From the cell containing the given text, extract its center point as [X, Y] coordinate. 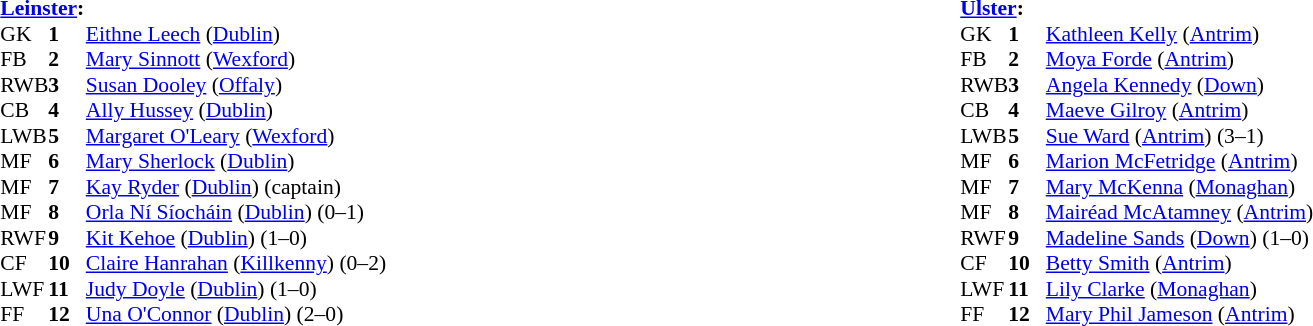
Orla Ní Síocháin (Dublin) (0–1) [236, 213]
Claire Hanrahan (Killkenny) (0–2) [236, 263]
Madeline Sands (Down) (1–0) [1180, 238]
Susan Dooley (Offaly) [236, 85]
Sue Ward (Antrim) (3–1) [1180, 136]
Mary McKenna (Monaghan) [1180, 187]
Maeve Gilroy (Antrim) [1180, 111]
Marion McFetridge (Antrim) [1180, 161]
Kit Kehoe (Dublin) (1–0) [236, 238]
Kathleen Kelly (Antrim) [1180, 34]
Angela Kennedy (Down) [1180, 85]
Judy Doyle (Dublin) (1–0) [236, 289]
Mary Sinnott (Wexford) [236, 59]
Margaret O'Leary (Wexford) [236, 136]
Betty Smith (Antrim) [1180, 263]
Mairéad McAtamney (Antrim) [1180, 213]
Mary Sherlock (Dublin) [236, 161]
Kay Ryder (Dublin) (captain) [236, 187]
Lily Clarke (Monaghan) [1180, 289]
Eithne Leech (Dublin) [236, 34]
Ally Hussey (Dublin) [236, 111]
Moya Forde (Antrim) [1180, 59]
